Provide the (x, y) coordinate of the cell's center where the given text is located.  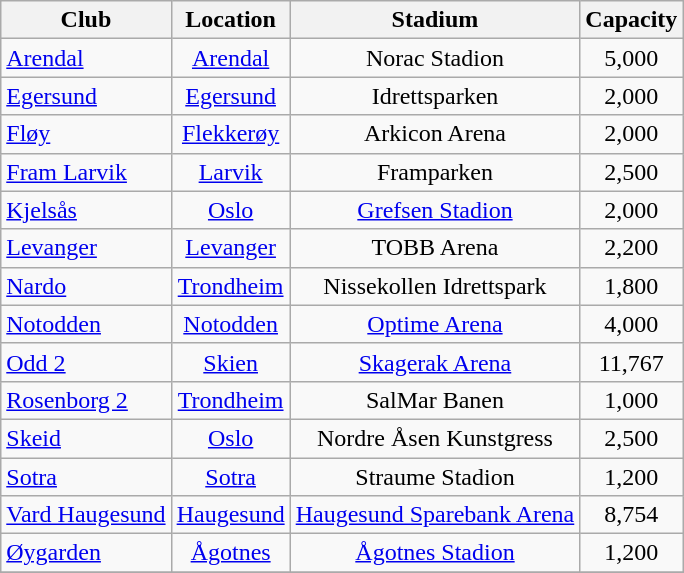
Fløy (86, 134)
5,000 (632, 58)
Nardo (86, 286)
Kjelsås (86, 210)
Haugesund (230, 515)
Framparken (435, 172)
8,754 (632, 515)
SalMar Banen (435, 400)
Nissekollen Idrettspark (435, 286)
Norac Stadion (435, 58)
1,800 (632, 286)
1,000 (632, 400)
Optime Arena (435, 324)
TOBB Arena (435, 248)
Skagerak Arena (435, 362)
Ågotnes (230, 553)
Arkicon Arena (435, 134)
4,000 (632, 324)
Øygarden (86, 553)
Stadium (435, 20)
Straume Stadion (435, 477)
Nordre Åsen Kunstgress (435, 438)
Flekkerøy (230, 134)
11,767 (632, 362)
Club (86, 20)
Location (230, 20)
Larvik (230, 172)
Idrettsparken (435, 96)
Haugesund Sparebank Arena (435, 515)
Skien (230, 362)
Skeid (86, 438)
Vard Haugesund (86, 515)
Ågotnes Stadion (435, 553)
2,200 (632, 248)
Capacity (632, 20)
Grefsen Stadion (435, 210)
Rosenborg 2 (86, 400)
Fram Larvik (86, 172)
Odd 2 (86, 362)
